Pinpoint the cell where the given text exists, returning its (x, y) midpoint coordinate. 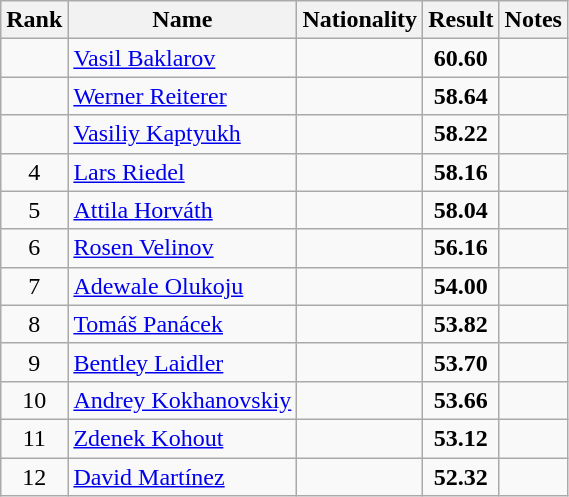
David Martínez (182, 477)
Rank (34, 20)
53.82 (461, 324)
Name (182, 20)
6 (34, 248)
Adewale Olukoju (182, 286)
54.00 (461, 286)
60.60 (461, 58)
Tomáš Panácek (182, 324)
Lars Riedel (182, 172)
12 (34, 477)
Rosen Velinov (182, 248)
58.64 (461, 96)
58.04 (461, 210)
9 (34, 362)
4 (34, 172)
5 (34, 210)
Andrey Kokhanovskiy (182, 400)
Attila Horváth (182, 210)
58.22 (461, 134)
53.66 (461, 400)
53.12 (461, 438)
Vasil Baklarov (182, 58)
Vasiliy Kaptyukh (182, 134)
Bentley Laidler (182, 362)
10 (34, 400)
7 (34, 286)
58.16 (461, 172)
56.16 (461, 248)
Notes (533, 20)
Result (461, 20)
8 (34, 324)
Werner Reiterer (182, 96)
53.70 (461, 362)
52.32 (461, 477)
Zdenek Kohout (182, 438)
11 (34, 438)
Nationality (360, 20)
